Locate the cell with the specified text and output its [X, Y] center coordinate. 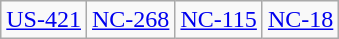
NC-18 [300, 20]
US-421 [44, 20]
NC-115 [219, 20]
NC-268 [130, 20]
